Provide the [X, Y] coordinate of the cell's center where the given text is located.  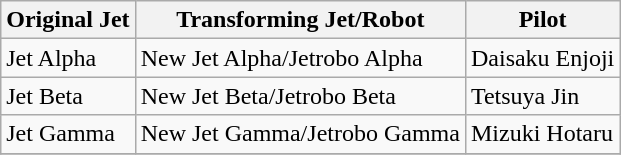
Original Jet [68, 20]
Pilot [542, 20]
Jet Gamma [68, 134]
Daisaku Enjoji [542, 58]
New Jet Alpha/Jetrobo Alpha [300, 58]
Jet Beta [68, 96]
Mizuki Hotaru [542, 134]
New Jet Beta/Jetrobo Beta [300, 96]
New Jet Gamma/Jetrobo Gamma [300, 134]
Transforming Jet/Robot [300, 20]
Tetsuya Jin [542, 96]
Jet Alpha [68, 58]
